Provide the [X, Y] coordinate of the cell's center where the given text is located.  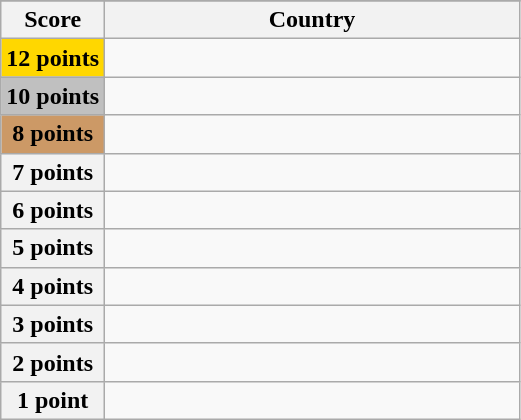
12 points [53, 58]
Score [53, 20]
6 points [53, 210]
8 points [53, 134]
Country [312, 20]
4 points [53, 286]
1 point [53, 400]
2 points [53, 362]
10 points [53, 96]
5 points [53, 248]
7 points [53, 172]
3 points [53, 324]
